From the cell containing the given text, extract its center point as [X, Y] coordinate. 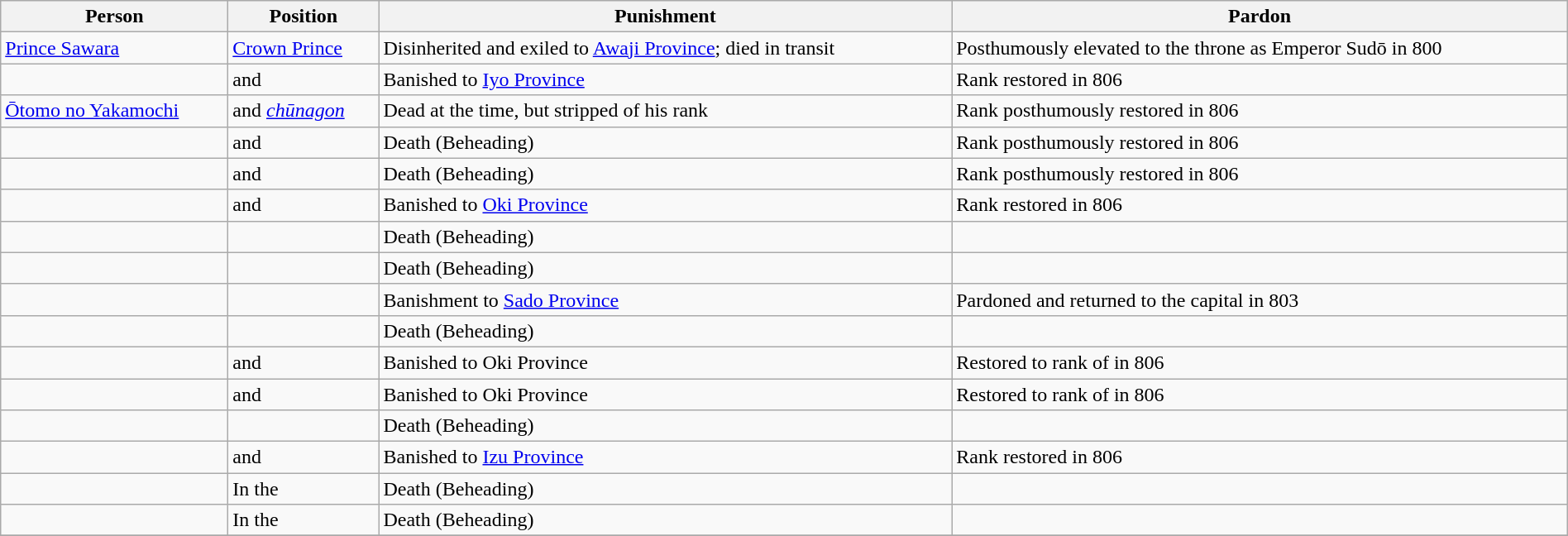
Disinherited and exiled to Awaji Province; died in transit [665, 48]
Punishment [665, 17]
Person [114, 17]
Prince Sawara [114, 48]
Posthumously elevated to the throne as Emperor Sudō in 800 [1260, 48]
and chūnagon [304, 111]
Banished to Izu Province [665, 457]
Crown Prince [304, 48]
Dead at the time, but stripped of his rank [665, 111]
Ōtomo no Yakamochi [114, 111]
Banished to Iyo Province [665, 79]
Pardoned and returned to the capital in 803 [1260, 299]
Pardon [1260, 17]
Banishment to Sado Province [665, 299]
Position [304, 17]
